Find where the given text appears and provide that cell's center as [x, y] coordinate. 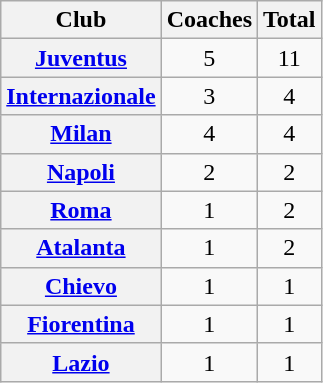
Napoli [81, 172]
Milan [81, 134]
Internazionale [81, 96]
3 [209, 96]
Coaches [209, 20]
Atalanta [81, 248]
Lazio [81, 362]
Fiorentina [81, 324]
5 [209, 58]
Total [290, 20]
11 [290, 58]
Roma [81, 210]
Juventus [81, 58]
Club [81, 20]
Chievo [81, 286]
